Scan for the cell matching the given text and deliver its (x, y) coordinate at center. 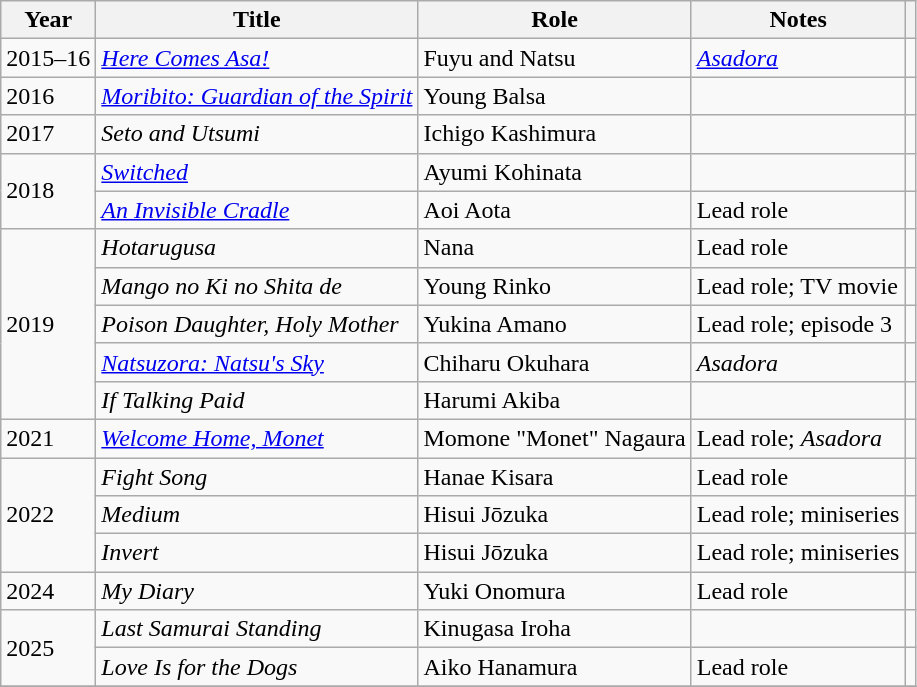
Fuyu and Natsu (554, 58)
2017 (48, 134)
2021 (48, 438)
Kinugasa Iroha (554, 629)
Young Balsa (554, 96)
Moribito: Guardian of the Spirit (257, 96)
My Diary (257, 591)
Year (48, 20)
Invert (257, 553)
2018 (48, 191)
2024 (48, 591)
2022 (48, 515)
Switched (257, 172)
2015–16 (48, 58)
Chiharu Okuhara (554, 362)
Momone "Monet" Nagaura (554, 438)
Here Comes Asa! (257, 58)
Poison Daughter, Holy Mother (257, 324)
Natsuzora: Natsu's Sky (257, 362)
2019 (48, 324)
Aoi Aota (554, 210)
Yuki Onomura (554, 591)
Notes (798, 20)
Title (257, 20)
Hanae Kisara (554, 477)
Aiko Hanamura (554, 667)
Medium (257, 515)
Nana (554, 248)
Hotarugusa (257, 248)
Yukina Amano (554, 324)
Fight Song (257, 477)
Welcome Home, Monet (257, 438)
Love Is for the Dogs (257, 667)
Lead role; TV movie (798, 286)
An Invisible Cradle (257, 210)
Seto and Utsumi (257, 134)
Ichigo Kashimura (554, 134)
Role (554, 20)
2025 (48, 648)
Last Samurai Standing (257, 629)
If Talking Paid (257, 400)
Young Rinko (554, 286)
Mango no Ki no Shita de (257, 286)
Ayumi Kohinata (554, 172)
Harumi Akiba (554, 400)
Lead role; episode 3 (798, 324)
2016 (48, 96)
Lead role; Asadora (798, 438)
